For the text-containing cell, return its midpoint in [X, Y] coordinate format. 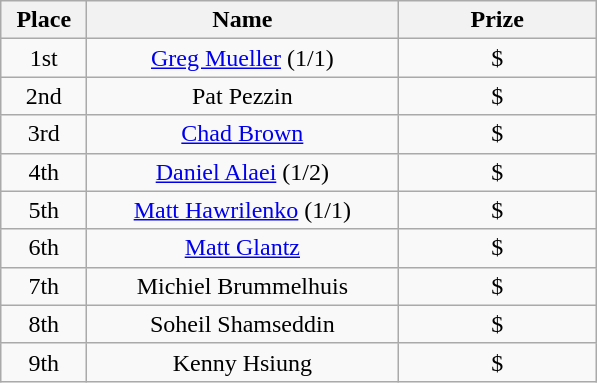
Chad Brown [242, 134]
Kenny Hsiung [242, 362]
6th [44, 248]
Name [242, 20]
Place [44, 20]
Prize [498, 20]
8th [44, 324]
1st [44, 58]
4th [44, 172]
9th [44, 362]
Daniel Alaei (1/2) [242, 172]
Soheil Shamseddin [242, 324]
Pat Pezzin [242, 96]
Michiel Brummelhuis [242, 286]
Greg Mueller (1/1) [242, 58]
7th [44, 286]
2nd [44, 96]
Matt Hawrilenko (1/1) [242, 210]
3rd [44, 134]
Matt Glantz [242, 248]
5th [44, 210]
